Provide the [x, y] coordinate of the cell's center where the given text is located.  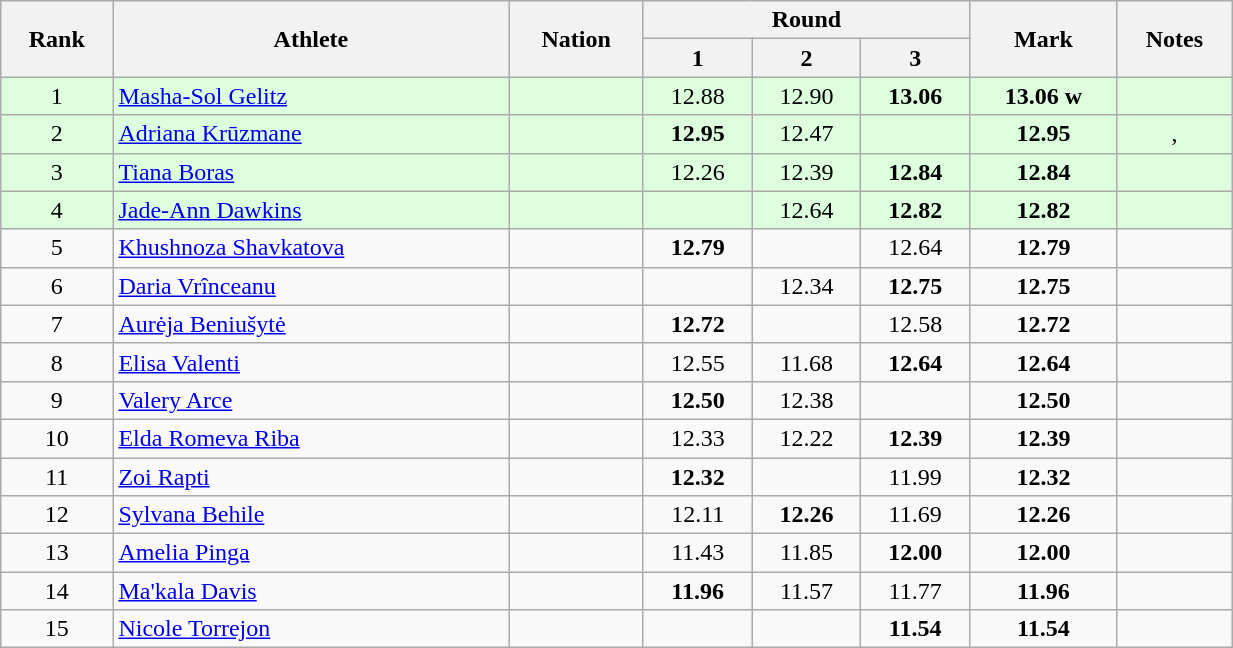
11.43 [698, 553]
10 [57, 438]
Masha-Sol Gelitz [311, 96]
6 [57, 286]
12.22 [806, 438]
Notes [1174, 39]
12.88 [698, 96]
12.34 [806, 286]
11.77 [916, 591]
13.06 w [1044, 96]
Khushnoza Shavkatova [311, 248]
Daria Vrînceanu [311, 286]
Nicole Torrejon [311, 629]
, [1174, 134]
13 [57, 553]
8 [57, 362]
11 [57, 477]
Aurėja Beniušytė [311, 324]
12.55 [698, 362]
Round [806, 20]
5 [57, 248]
Tiana Boras [311, 172]
12.11 [698, 515]
14 [57, 591]
12.33 [698, 438]
12.58 [916, 324]
12.38 [806, 400]
Zoi Rapti [311, 477]
9 [57, 400]
11.69 [916, 515]
11.85 [806, 553]
15 [57, 629]
Ma'kala Davis [311, 591]
12 [57, 515]
13.06 [916, 96]
Adriana Krūzmane [311, 134]
Mark [1044, 39]
Nation [576, 39]
Valery Arce [311, 400]
11.57 [806, 591]
Athlete [311, 39]
Rank [57, 39]
12.47 [806, 134]
12.90 [806, 96]
Jade-Ann Dawkins [311, 210]
Elisa Valenti [311, 362]
Amelia Pinga [311, 553]
11.68 [806, 362]
4 [57, 210]
11.99 [916, 477]
7 [57, 324]
Sylvana Behile [311, 515]
Elda Romeva Riba [311, 438]
